Identify which cell holds the provided text, then report its [x, y] central coordinate. 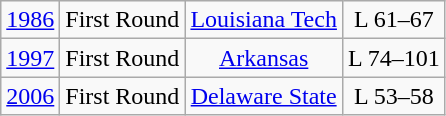
Delaware State [264, 96]
L 74–101 [394, 58]
1986 [30, 20]
Arkansas [264, 58]
1997 [30, 58]
L 53–58 [394, 96]
2006 [30, 96]
L 61–67 [394, 20]
Louisiana Tech [264, 20]
